Locate the cell with the specified text and output its (x, y) center coordinate. 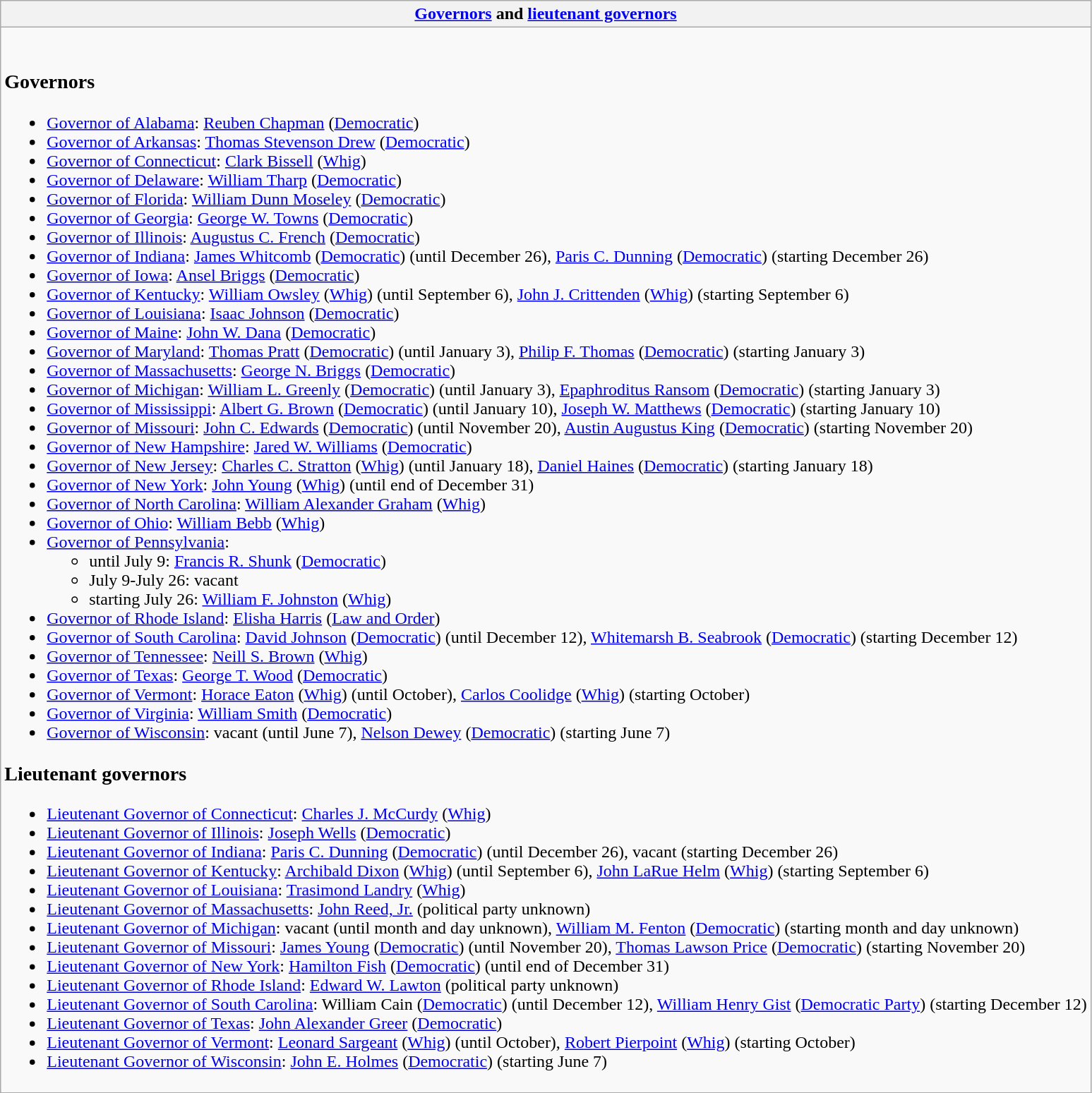
Governors and lieutenant governors (546, 14)
